For the text-containing cell, return its midpoint in [x, y] coordinate format. 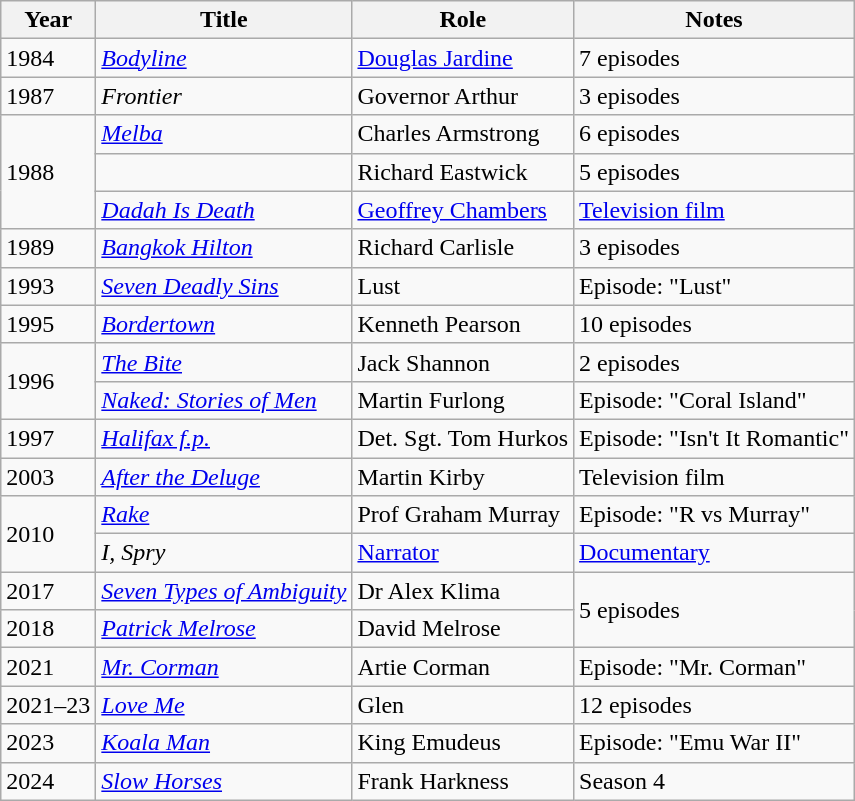
1987 [48, 96]
Dadah Is Death [224, 210]
Episode: "Isn't It Romantic" [714, 438]
Seven Deadly Sins [224, 286]
Episode: "Lust" [714, 286]
Koala Man [224, 743]
10 episodes [714, 324]
Charles Armstrong [463, 134]
Geoffrey Chambers [463, 210]
Richard Eastwick [463, 172]
Episode: "Mr. Corman" [714, 667]
Frontier [224, 96]
Seven Types of Ambiguity [224, 591]
1997 [48, 438]
2021–‍23 [48, 705]
Lust [463, 286]
Patrick Melrose [224, 629]
1995 [48, 324]
Episode: "Emu War II" [714, 743]
1996 [48, 381]
Martin Furlong [463, 400]
Episode: "R vs Murray" [714, 515]
Year [48, 20]
Narrator [463, 553]
1989 [48, 248]
2017 [48, 591]
Jack Shannon [463, 362]
Episode: "Coral Island" [714, 400]
Douglas Jardine [463, 58]
Season 4 [714, 781]
Role [463, 20]
David Melrose [463, 629]
7 episodes [714, 58]
Slow Horses [224, 781]
Artie Corman [463, 667]
2021 [48, 667]
2018 [48, 629]
12 episodes [714, 705]
1988 [48, 172]
Love Me [224, 705]
Richard Carlisle [463, 248]
2023 [48, 743]
Naked: Stories of Men [224, 400]
Dr Alex Klima [463, 591]
Documentary [714, 553]
Martin Kirby [463, 477]
Det. Sgt. Tom Hurkos [463, 438]
Bangkok Hilton [224, 248]
Melba [224, 134]
Halifax f.p. [224, 438]
1984 [48, 58]
Glen [463, 705]
Frank Harkness [463, 781]
Governor Arthur [463, 96]
2010 [48, 534]
Mr. Corman [224, 667]
The Bite [224, 362]
2024 [48, 781]
6 episodes [714, 134]
Notes [714, 20]
I, Spry [224, 553]
Prof Graham Murray [463, 515]
2 episodes [714, 362]
Rake [224, 515]
Title [224, 20]
2003 [48, 477]
King Emudeus [463, 743]
Kenneth Pearson [463, 324]
After the Deluge [224, 477]
Bodyline [224, 58]
Bordertown [224, 324]
1993 [48, 286]
